Return the [X, Y] coordinate for the center point of the cell that contains the specified text.  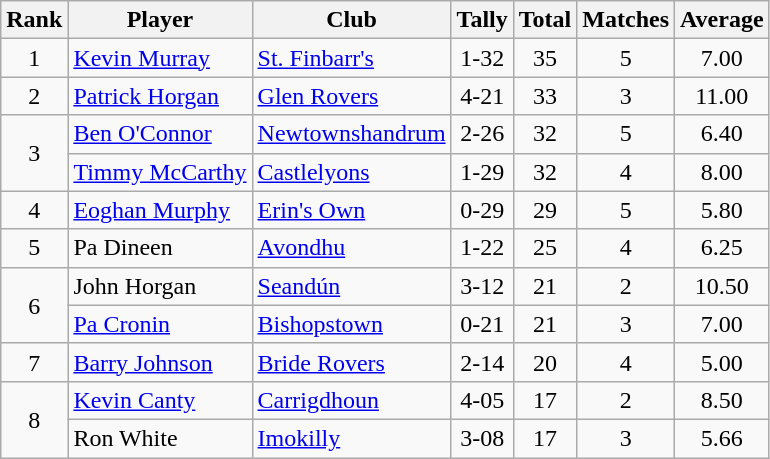
8.00 [722, 172]
Total [545, 20]
Bishopstown [352, 324]
Barry Johnson [160, 362]
John Horgan [160, 286]
6.25 [722, 248]
Bride Rovers [352, 362]
Matches [626, 20]
2-26 [482, 134]
1-29 [482, 172]
Player [160, 20]
1 [34, 58]
Glen Rovers [352, 96]
0-21 [482, 324]
Kevin Canty [160, 400]
Timmy McCarthy [160, 172]
3-08 [482, 438]
33 [545, 96]
11.00 [722, 96]
Average [722, 20]
Seandún [352, 286]
Carrigdhoun [352, 400]
5.00 [722, 362]
Newtownshandrum [352, 134]
5.80 [722, 210]
Patrick Horgan [160, 96]
5.66 [722, 438]
10.50 [722, 286]
7 [34, 362]
0-29 [482, 210]
4-21 [482, 96]
1-22 [482, 248]
Pa Cronin [160, 324]
Imokilly [352, 438]
Eoghan Murphy [160, 210]
Kevin Murray [160, 58]
Ron White [160, 438]
8 [34, 419]
Ben O'Connor [160, 134]
2-14 [482, 362]
29 [545, 210]
1-32 [482, 58]
20 [545, 362]
Avondhu [352, 248]
6 [34, 305]
Pa Dineen [160, 248]
Erin's Own [352, 210]
St. Finbarr's [352, 58]
Club [352, 20]
25 [545, 248]
Tally [482, 20]
35 [545, 58]
8.50 [722, 400]
Rank [34, 20]
6.40 [722, 134]
4-05 [482, 400]
Castlelyons [352, 172]
3-12 [482, 286]
